Provide the [x, y] coordinate of the cell's center where the given text is located.  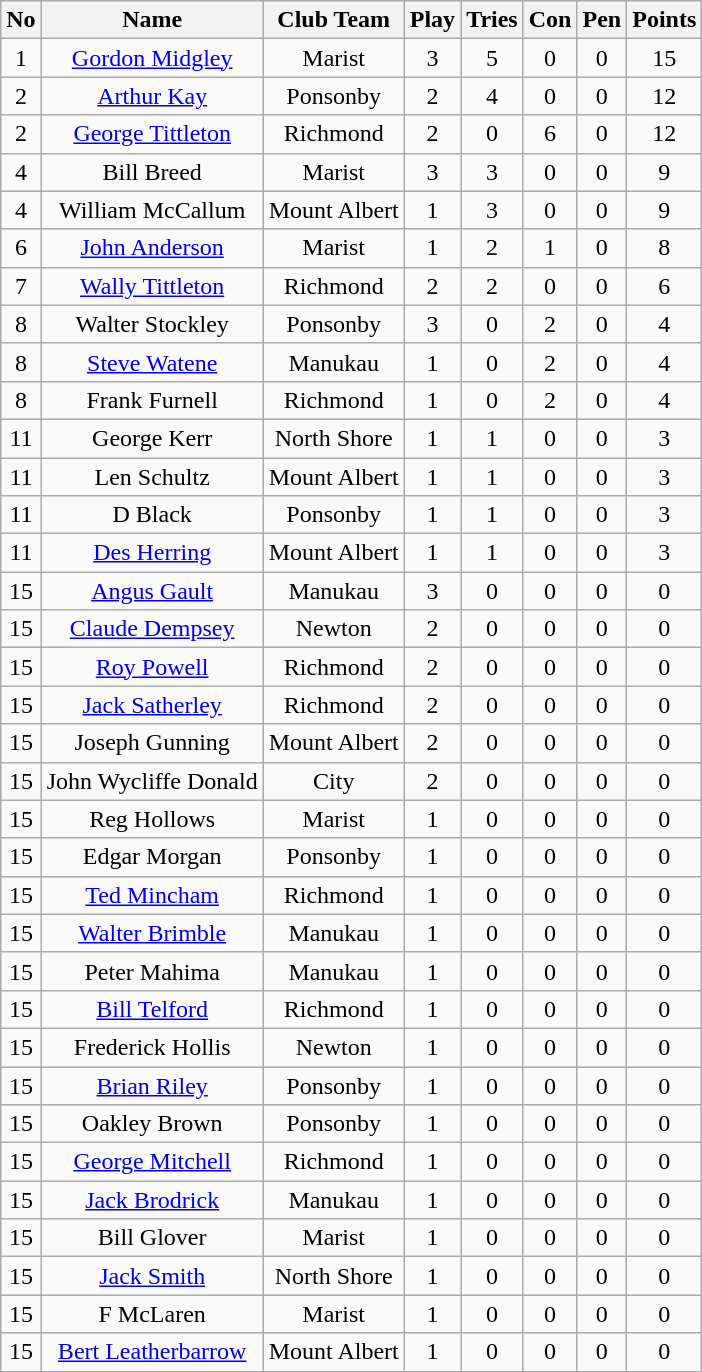
George Mitchell [152, 1162]
Walter Stockley [152, 324]
Steve Watene [152, 362]
Frederick Hollis [152, 1047]
Angus Gault [152, 591]
Jack Satherley [152, 705]
Bill Breed [152, 172]
Joseph Gunning [152, 743]
George Kerr [152, 438]
Gordon Midgley [152, 58]
Ted Mincham [152, 895]
Jack Smith [152, 1276]
Peter Mahima [152, 971]
Pen [602, 20]
F McLaren [152, 1314]
No [21, 20]
Edgar Morgan [152, 857]
George Tittleton [152, 134]
Reg Hollows [152, 819]
William McCallum [152, 210]
Arthur Kay [152, 96]
Roy Powell [152, 667]
Oakley Brown [152, 1124]
Len Schultz [152, 477]
Walter Brimble [152, 933]
Club Team [334, 20]
John Anderson [152, 248]
Bill Glover [152, 1238]
City [334, 781]
Bill Telford [152, 1009]
Brian Riley [152, 1085]
Play [432, 20]
Wally Tittleton [152, 286]
D Black [152, 515]
Bert Leatherbarrow [152, 1352]
Tries [492, 20]
Frank Furnell [152, 400]
7 [21, 286]
Des Herring [152, 553]
Points [664, 20]
Jack Brodrick [152, 1200]
John Wycliffe Donald [152, 781]
Name [152, 20]
5 [492, 58]
Con [550, 20]
Claude Dempsey [152, 629]
